Pinpoint the cell where the given text exists, returning its (X, Y) midpoint coordinate. 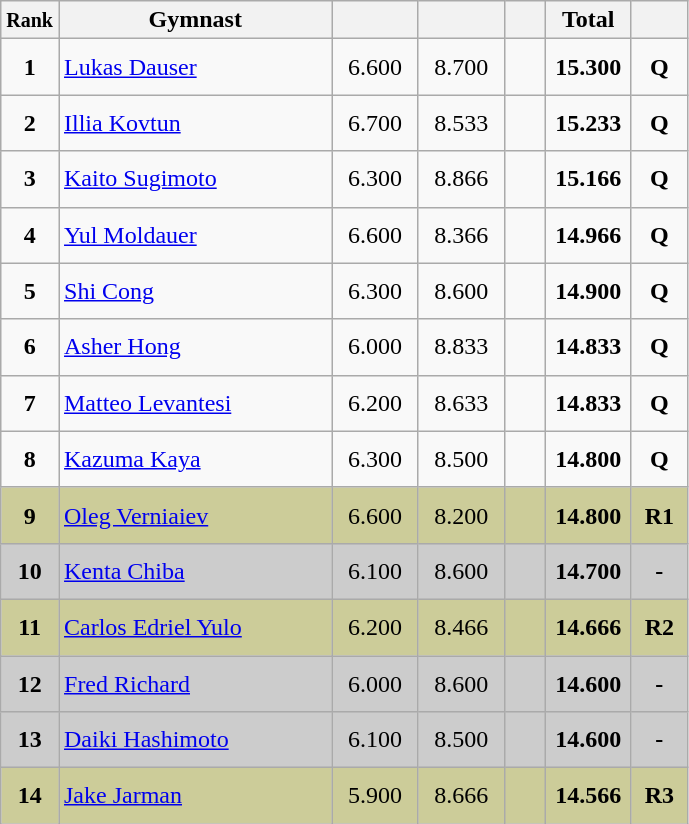
8.666 (461, 796)
Fred Richard (195, 684)
7 (30, 403)
10 (30, 571)
8.466 (461, 627)
13 (30, 740)
8.833 (461, 347)
Daiki Hashimoto (195, 740)
14.666 (588, 627)
Yul Moldauer (195, 235)
Kazuma Kaya (195, 459)
8 (30, 459)
4 (30, 235)
12 (30, 684)
15.300 (588, 67)
Oleg Verniaiev (195, 515)
8.866 (461, 179)
3 (30, 179)
5.900 (375, 796)
R2 (659, 627)
Kenta Chiba (195, 571)
9 (30, 515)
1 (30, 67)
5 (30, 291)
2 (30, 123)
8.700 (461, 67)
15.166 (588, 179)
8.533 (461, 123)
14.700 (588, 571)
Illia Kovtun (195, 123)
Carlos Edriel Yulo (195, 627)
R3 (659, 796)
14 (30, 796)
14.566 (588, 796)
8.366 (461, 235)
Total (588, 20)
6 (30, 347)
14.966 (588, 235)
Rank (30, 20)
14.900 (588, 291)
R1 (659, 515)
Asher Hong (195, 347)
Shi Cong (195, 291)
Kaito Sugimoto (195, 179)
Gymnast (195, 20)
Lukas Dauser (195, 67)
8.633 (461, 403)
6.700 (375, 123)
15.233 (588, 123)
11 (30, 627)
8.200 (461, 515)
Matteo Levantesi (195, 403)
Jake Jarman (195, 796)
